Capture the cell that displays the provided text and extract its [x, y] central coordinate. 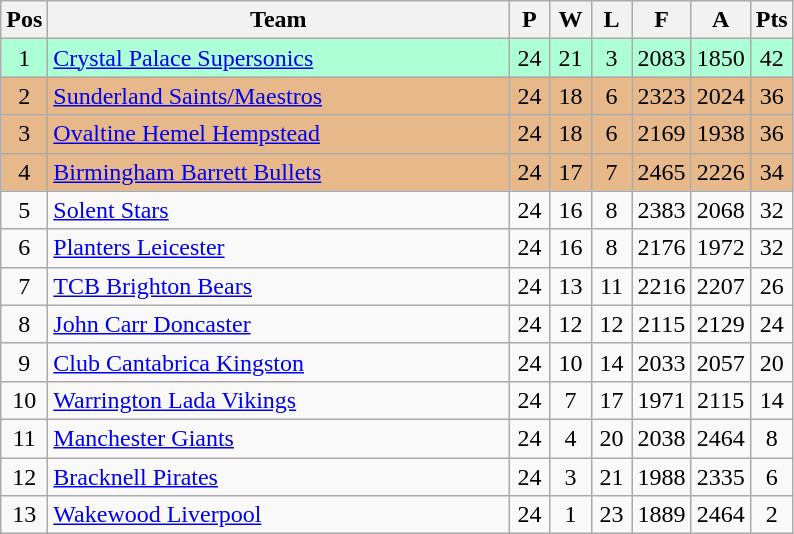
Crystal Palace Supersonics [278, 58]
P [530, 20]
2335 [720, 477]
2068 [720, 210]
W [570, 20]
2226 [720, 172]
1889 [662, 515]
Sunderland Saints/Maestros [278, 96]
2176 [662, 248]
John Carr Doncaster [278, 324]
2033 [662, 362]
34 [772, 172]
2038 [662, 438]
26 [772, 286]
Solent Stars [278, 210]
Bracknell Pirates [278, 477]
2207 [720, 286]
2465 [662, 172]
2169 [662, 134]
Manchester Giants [278, 438]
Birmingham Barrett Bullets [278, 172]
1988 [662, 477]
2024 [720, 96]
2216 [662, 286]
Pts [772, 20]
Wakewood Liverpool [278, 515]
F [662, 20]
2057 [720, 362]
2383 [662, 210]
L [612, 20]
Pos [24, 20]
1938 [720, 134]
TCB Brighton Bears [278, 286]
1971 [662, 400]
23 [612, 515]
2323 [662, 96]
Club Cantabrica Kingston [278, 362]
Warrington Lada Vikings [278, 400]
2083 [662, 58]
2129 [720, 324]
Planters Leicester [278, 248]
1972 [720, 248]
Team [278, 20]
9 [24, 362]
5 [24, 210]
A [720, 20]
42 [772, 58]
Ovaltine Hemel Hempstead [278, 134]
1850 [720, 58]
